Output the (X, Y) coordinate of the center of the cell containing the given text.  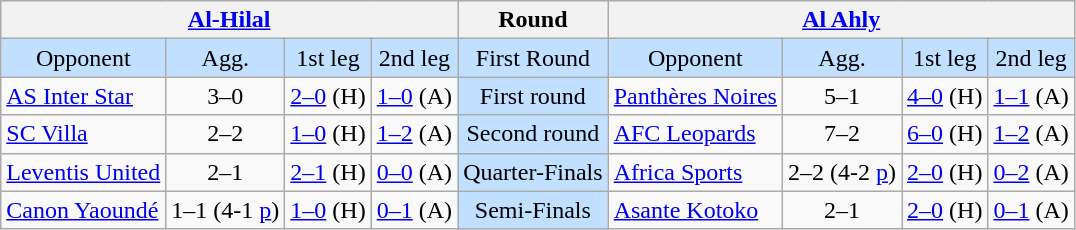
Al-Hilal (230, 20)
3–0 (226, 96)
4–0 (H) (945, 96)
Africa Sports (695, 172)
AFC Leopards (695, 134)
Canon Yaoundé (84, 210)
Second round (534, 134)
1–0 (A) (414, 96)
Semi-Finals (534, 210)
1–1 (4-1 p) (226, 210)
2–2 (4-2 p) (842, 172)
Round (534, 20)
6–0 (H) (945, 134)
1–1 (A) (1031, 96)
First Round (534, 58)
2–1 (H) (328, 172)
Quarter-Finals (534, 172)
Leventis United (84, 172)
5–1 (842, 96)
SC Villa (84, 134)
0–2 (A) (1031, 172)
7–2 (842, 134)
Panthères Noires (695, 96)
0–0 (A) (414, 172)
Al Ahly (841, 20)
Asante Kotoko (695, 210)
AS Inter Star (84, 96)
First round (534, 96)
2–2 (226, 134)
